Return [X, Y] of the center of cell containing provided text 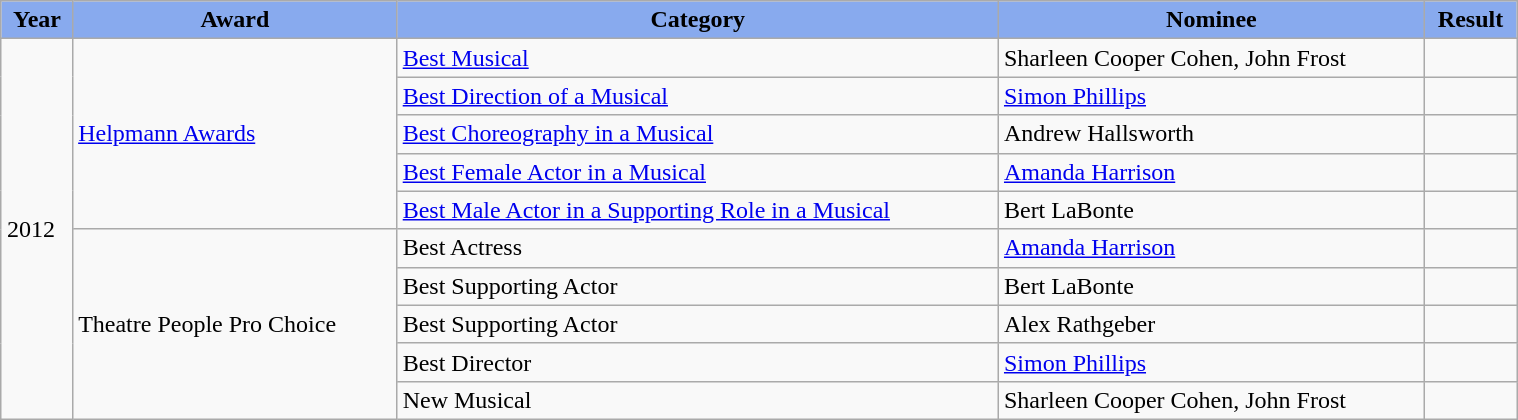
2012 [36, 230]
Best Direction of a Musical [698, 96]
Best Choreography in a Musical [698, 134]
Nominee [1211, 20]
Theatre People Pro Choice [236, 324]
Best Musical [698, 58]
Best Female Actor in a Musical [698, 172]
Year [36, 20]
Andrew Hallsworth [1211, 134]
Category [698, 20]
Award [236, 20]
Best Actress [698, 248]
Helpmann Awards [236, 134]
Result [1470, 20]
Best Male Actor in a Supporting Role in a Musical [698, 210]
Alex Rathgeber [1211, 324]
New Musical [698, 400]
Best Director [698, 362]
